Identify which cell holds the provided text, then report its (x, y) central coordinate. 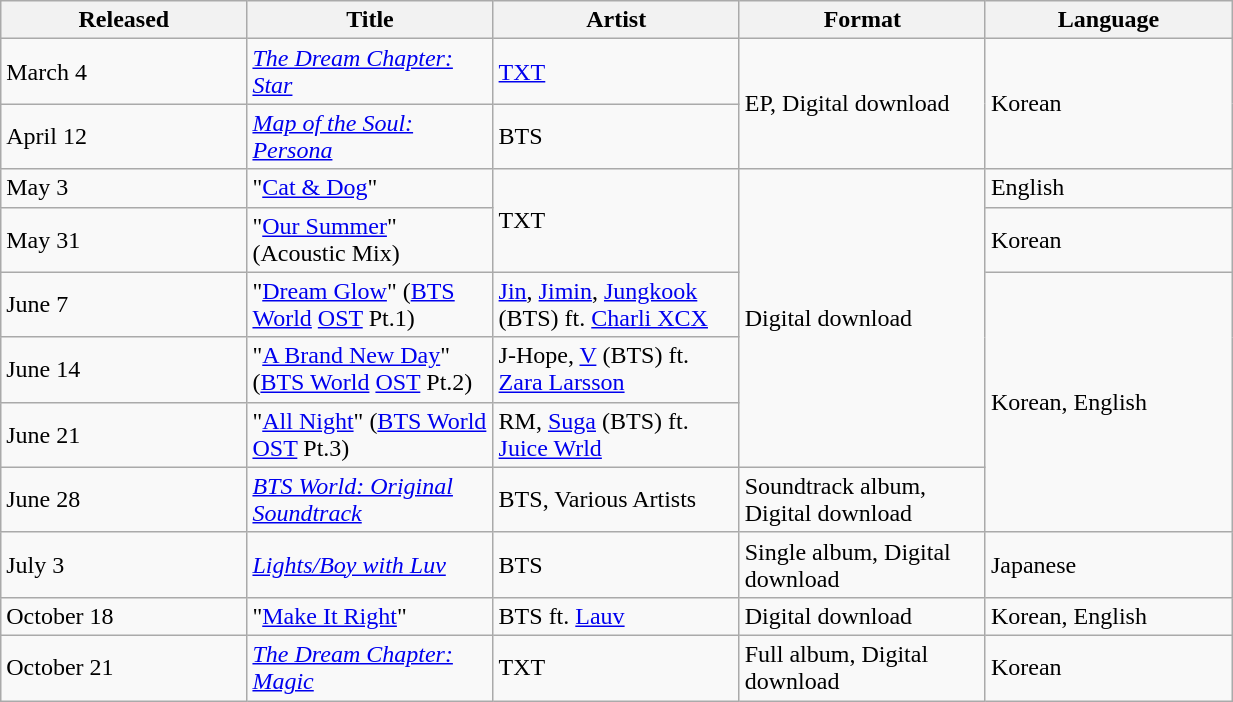
BTS World: Original Soundtrack (370, 500)
October 21 (124, 668)
May 31 (124, 240)
"A Brand New Day" (BTS World OST Pt.2) (370, 370)
BTS ft. Lauv (616, 616)
The Dream Chapter: Star (370, 72)
"Our Summer" (Acoustic Mix) (370, 240)
June 28 (124, 500)
June 7 (124, 304)
Title (370, 20)
"All Night" (BTS World OST Pt.3) (370, 434)
April 12 (124, 136)
"Make It Right" (370, 616)
Format (862, 20)
Language (1108, 20)
Soundtrack album, Digital download (862, 500)
Full album, Digital download (862, 668)
June 21 (124, 434)
Lights/Boy with Luv (370, 564)
RM, Suga (BTS) ft. Juice Wrld (616, 434)
Jin, Jimin, Jungkook (BTS) ft. Charli XCX (616, 304)
June 14 (124, 370)
BTS, Various Artists (616, 500)
The Dream Chapter: Magic (370, 668)
J-Hope, V (BTS) ft. Zara Larsson (616, 370)
"Dream Glow" (BTS World OST Pt.1) (370, 304)
EP, Digital download (862, 104)
Artist (616, 20)
Japanese (1108, 564)
October 18 (124, 616)
May 3 (124, 188)
March 4 (124, 72)
July 3 (124, 564)
Released (124, 20)
Single album, Digital download (862, 564)
"Cat & Dog" (370, 188)
English (1108, 188)
Map of the Soul: Persona (370, 136)
